Pinpoint the cell where the given text exists, returning its [X, Y] midpoint coordinate. 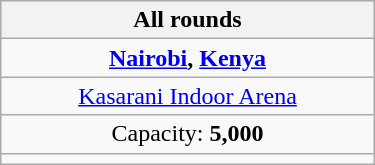
Nairobi, Kenya [188, 58]
Capacity: 5,000 [188, 134]
Kasarani Indoor Arena [188, 96]
All rounds [188, 20]
